Return the (x, y) coordinate for the center point of the cell that contains the specified text.  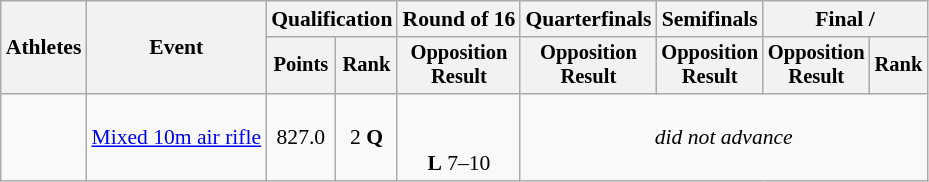
Round of 16 (458, 19)
Semifinals (710, 19)
Points (300, 66)
2 Q (367, 138)
Final / (845, 19)
Qualification (332, 19)
Event (176, 48)
827.0 (300, 138)
Athletes (44, 48)
L 7–10 (458, 138)
did not advance (724, 138)
Mixed 10m air rifle (176, 138)
Quarterfinals (588, 19)
